Detect which cell encompasses the target text, then output its (x, y) center coordinate. 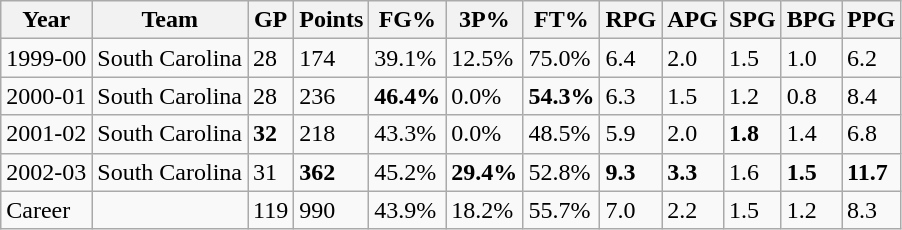
2001-02 (46, 134)
43.9% (408, 210)
6.4 (631, 58)
1.6 (752, 172)
11.7 (872, 172)
8.3 (872, 210)
6.2 (872, 58)
FT% (562, 20)
75.0% (562, 58)
RPG (631, 20)
12.5% (484, 58)
5.9 (631, 134)
Career (46, 210)
2.2 (693, 210)
APG (693, 20)
52.8% (562, 172)
2002-03 (46, 172)
0.8 (811, 96)
FG% (408, 20)
29.4% (484, 172)
32 (271, 134)
46.4% (408, 96)
218 (332, 134)
18.2% (484, 210)
1.0 (811, 58)
BPG (811, 20)
Team (170, 20)
1.8 (752, 134)
54.3% (562, 96)
45.2% (408, 172)
6.3 (631, 96)
48.5% (562, 134)
7.0 (631, 210)
8.4 (872, 96)
990 (332, 210)
Points (332, 20)
Year (46, 20)
GP (271, 20)
39.1% (408, 58)
1999-00 (46, 58)
3P% (484, 20)
PPG (872, 20)
SPG (752, 20)
2000-01 (46, 96)
9.3 (631, 172)
362 (332, 172)
31 (271, 172)
174 (332, 58)
3.3 (693, 172)
55.7% (562, 210)
119 (271, 210)
236 (332, 96)
6.8 (872, 134)
1.4 (811, 134)
43.3% (408, 134)
